Return the (x, y) coordinate for the center point of the cell that contains the specified text.  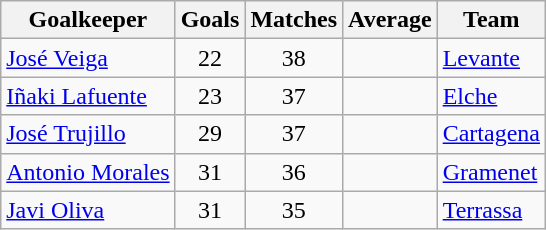
35 (294, 210)
José Veiga (88, 58)
Cartagena (491, 134)
29 (210, 134)
Antonio Morales (88, 172)
Goalkeeper (88, 20)
Terrassa (491, 210)
José Trujillo (88, 134)
Elche (491, 96)
Goals (210, 20)
Average (390, 20)
Levante (491, 58)
Gramenet (491, 172)
Iñaki Lafuente (88, 96)
Team (491, 20)
23 (210, 96)
22 (210, 58)
38 (294, 58)
Matches (294, 20)
36 (294, 172)
Javi Oliva (88, 210)
